From the cell containing the given text, extract its center point as [x, y] coordinate. 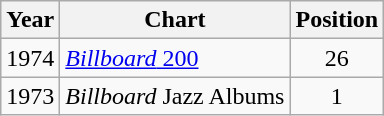
1 [337, 96]
Year [30, 20]
1974 [30, 58]
Position [337, 20]
1973 [30, 96]
Billboard Jazz Albums [175, 96]
26 [337, 58]
Chart [175, 20]
Billboard 200 [175, 58]
